Output the (X, Y) coordinate of the center of the cell containing the given text.  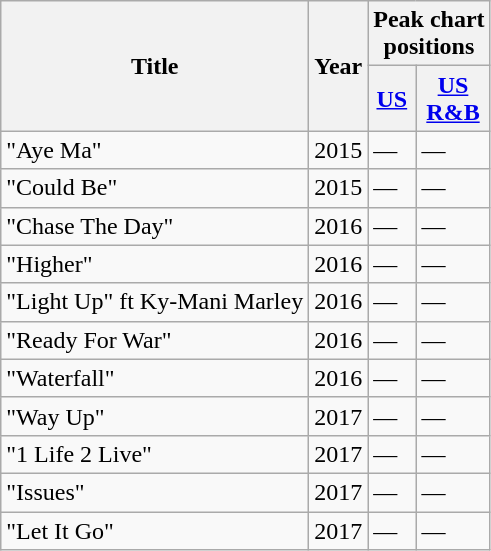
"Higher" (155, 264)
"Light Up" ft Ky-Mani Marley (155, 302)
"1 Life 2 Live" (155, 454)
"Issues" (155, 492)
"Ready For War" (155, 340)
"Let It Go" (155, 531)
Peak chartpositions (429, 34)
"Could Be" (155, 188)
US (392, 98)
Title (155, 66)
USR&B (453, 98)
Year (338, 66)
"Waterfall" (155, 378)
"Aye Ma" (155, 150)
"Way Up" (155, 416)
"Chase The Day" (155, 226)
